Extract the [x, y] coordinate from the center of the cell holding the provided text.  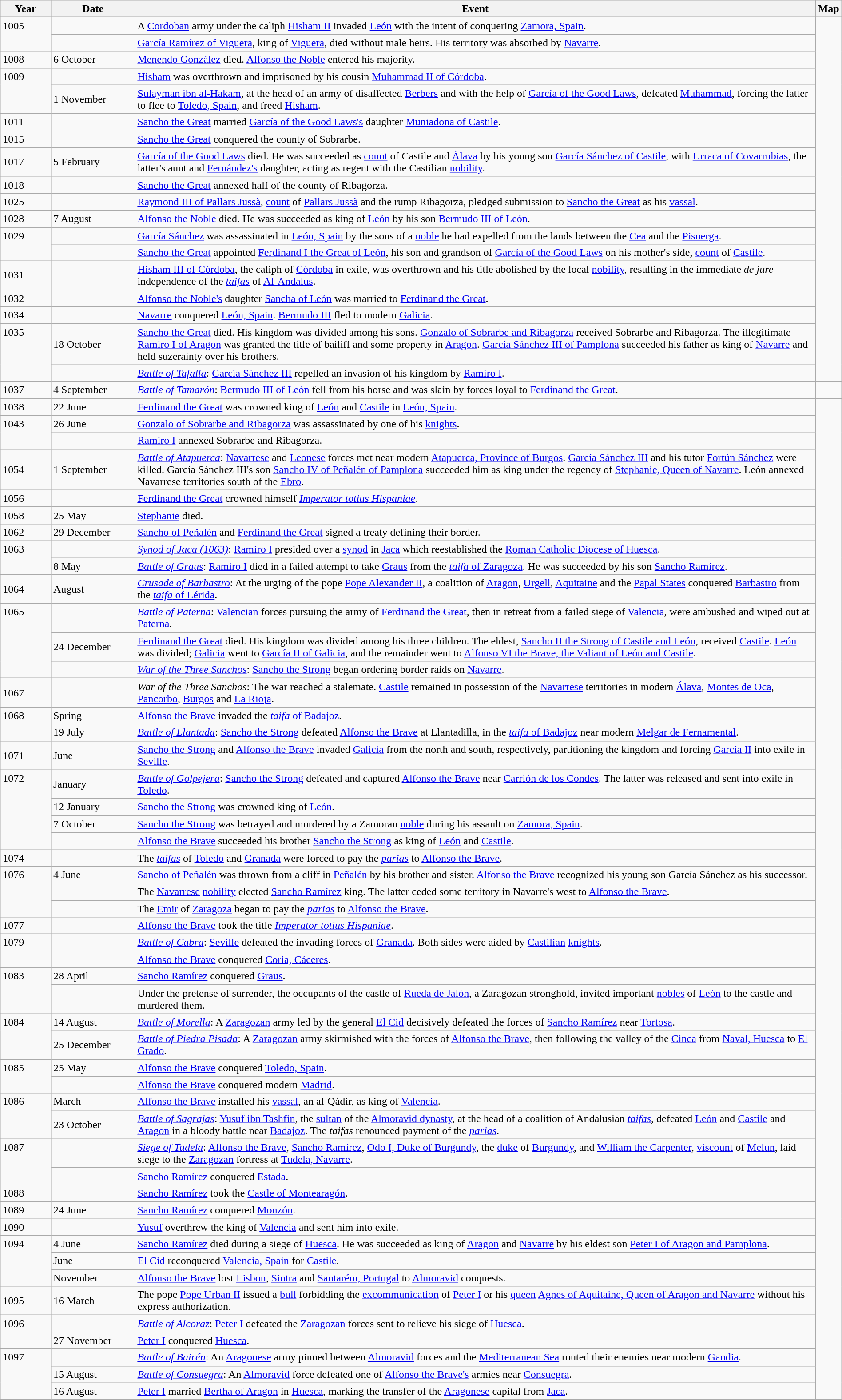
7 August [92, 219]
15 August [92, 1374]
August [92, 589]
4 September [92, 390]
A Cordoban army under the caliph Hisham II invaded León with the intent of conquering Zamora, Spain. [475, 26]
November [92, 1278]
Sancho the Great annexed half of the county of Ribagorza. [475, 185]
1029 [26, 244]
Menendo González died. Alfonso the Noble entered his majority. [475, 60]
8 May [92, 566]
Raymond III of Pallars Jussà, count of Pallars Jussà and the rump Ribagorza, pledged submission to Sancho the Great as his vassal. [475, 202]
Sancho the Great appointed Ferdinand I the Great of León, his son and grandson of García of the Good Laws on his mother's side, count of Castile. [475, 253]
1025 [26, 202]
1015 [26, 139]
Alfonso the Brave lost Lisbon, Sintra and Santarém, Portugal to Almoravid conquests. [475, 1278]
1005 [26, 34]
Alfonso the Brave succeeded his brother Sancho the Strong as king of León and Castile. [475, 841]
Sancho Ramírez died during a siege of Huesca. He was succeeded as king of Aragon and Navarre by his eldest son Peter I of Aragon and Pamplona. [475, 1244]
1072 [26, 809]
23 October [92, 1125]
Alfonso the Brave installed his vassal, an al-Qádir, as king of Valencia. [475, 1102]
Stephanie died. [475, 515]
Battle of Morella: A Zaragozan army led by the general El Cid decisively defeated the forces of Sancho Ramírez near Tortosa. [475, 1022]
25 December [92, 1045]
Battle of Tafalla: García Sánchez III repelled an invasion of his kingdom by Ramiro I. [475, 373]
Alfonso the Noble died. He was succeeded as king of León by his son Bermudo III of León. [475, 219]
Sancho Ramírez conquered Monzón. [475, 1210]
1056 [26, 498]
The taifas of Toledo and Granada were forced to pay the parias to Alfonso the Brave. [475, 858]
1011 [26, 122]
24 December [92, 647]
Battle of Tamarón: Bermudo III of León fell from his horse and was slain by forces loyal to Ferdinand the Great. [475, 390]
1089 [26, 1210]
1054 [26, 469]
1067 [26, 693]
1094 [26, 1261]
Battle of Bairén: An Aragonese army pinned between Almoravid forces and the Mediterranean Sea routed their enemies near modern Gandia. [475, 1357]
1058 [26, 515]
24 June [92, 1210]
Alfonso the Brave conquered modern Madrid. [475, 1085]
1097 [26, 1374]
7 October [92, 824]
1009 [26, 91]
Sancho Ramírez conquered Estada. [475, 1176]
The Emir of Zaragoza began to pay the parias to Alfonso the Brave. [475, 908]
1084 [26, 1037]
14 August [92, 1022]
1076 [26, 891]
29 December [92, 532]
Peter I conquered Huesca. [475, 1340]
Synod of Jaca (1063): Ramiro I presided over a synod in Jaca which reestablished the Roman Catholic Diocese of Huesca. [475, 549]
Sancho Ramírez took the Castle of Montearagón. [475, 1193]
1095 [26, 1301]
1008 [26, 60]
1077 [26, 926]
1031 [26, 275]
March [92, 1102]
6 October [92, 60]
Ferdinand the Great crowned himself Imperator totius Hispaniae. [475, 498]
1071 [26, 755]
16 March [92, 1301]
1063 [26, 557]
The Navarrese nobility elected Sancho Ramírez king. The latter ceded some territory in Navarre's west to Alfonso the Brave. [475, 891]
Battle of Cabra: Seville defeated the invading forces of Granada. Both sides were aided by Castilian knights. [475, 943]
1090 [26, 1227]
Year [26, 9]
Navarre conquered León, Spain. Bermudo III fled to modern Galicia. [475, 315]
1085 [26, 1076]
26 June [92, 424]
January [92, 784]
Battle of Alcoraz: Peter I defeated the Zaragozan forces sent to relieve his siege of Huesca. [475, 1324]
Spring [92, 716]
27 November [92, 1340]
19 July [92, 732]
Alfonso the Brave took the title Imperator totius Hispaniae. [475, 926]
Sancho of Peñalén and Ferdinand the Great signed a treaty defining their border. [475, 532]
1 November [92, 99]
1074 [26, 858]
Peter I married Bertha of Aragon in Huesca, marking the transfer of the Aragonese capital from Jaca. [475, 1391]
Sancho the Strong was crowned king of León. [475, 807]
Battle of Graus: Ramiro I died in a failed attempt to take Graus from the taifa of Zaragoza. He was succeeded by his son Sancho Ramírez. [475, 566]
Map [829, 9]
War of the Three Sanchos: Sancho the Strong began ordering border raids on Navarre. [475, 670]
1038 [26, 407]
5 February [92, 162]
Battle of Llantada: Sancho the Strong defeated Alfonso the Brave at Llantadilla, in the taifa of Badajoz near modern Melgar de Fernamental. [475, 732]
1079 [26, 951]
28 April [92, 976]
García Ramírez of Viguera, king of Viguera, died without male heirs. His territory was absorbed by Navarre. [475, 43]
Date [92, 9]
Alfonso the Brave conquered Coria, Cáceres. [475, 959]
1064 [26, 589]
1034 [26, 315]
1037 [26, 390]
1062 [26, 532]
Hisham was overthrown and imprisoned by his cousin Muhammad II of Córdoba. [475, 76]
22 June [92, 407]
Alfonso the Noble's daughter Sancha of León was married to Ferdinand the Great. [475, 298]
1065 [26, 641]
12 January [92, 807]
1032 [26, 298]
1083 [26, 990]
Gonzalo of Sobrarbe and Ribagorza was assassinated by one of his knights. [475, 424]
1017 [26, 162]
1 September [92, 469]
Ramiro I annexed Sobrarbe and Ribagorza. [475, 441]
Event [475, 9]
1088 [26, 1193]
Ferdinand the Great was crowned king of León and Castile in León, Spain. [475, 407]
1086 [26, 1116]
Sancho the Great conquered the county of Sobrarbe. [475, 139]
Alfonso the Brave invaded the taifa of Badajoz. [475, 716]
El Cid reconquered Valencia, Spain for Castile. [475, 1261]
1028 [26, 219]
Battle of Consuegra: An Almoravid force defeated one of Alfonso the Brave's armies near Consuegra. [475, 1374]
1043 [26, 432]
Sancho the Great married García of the Good Laws's daughter Muniadona of Castile. [475, 122]
Yusuf overthrew the king of Valencia and sent him into exile. [475, 1227]
Sancho the Strong was betrayed and murdered by a Zamoran noble during his assault on Zamora, Spain. [475, 824]
18 October [92, 344]
16 August [92, 1391]
1096 [26, 1332]
1035 [26, 353]
1068 [26, 724]
Alfonso the Brave conquered Toledo, Spain. [475, 1068]
Sancho Ramírez conquered Graus. [475, 976]
1087 [26, 1162]
1018 [26, 185]
García Sánchez was assassinated in León, Spain by the sons of a noble he had expelled from the lands between the Cea and the Pisuerga. [475, 236]
